Return the (x, y) coordinate for the center point of the cell that contains the specified text.  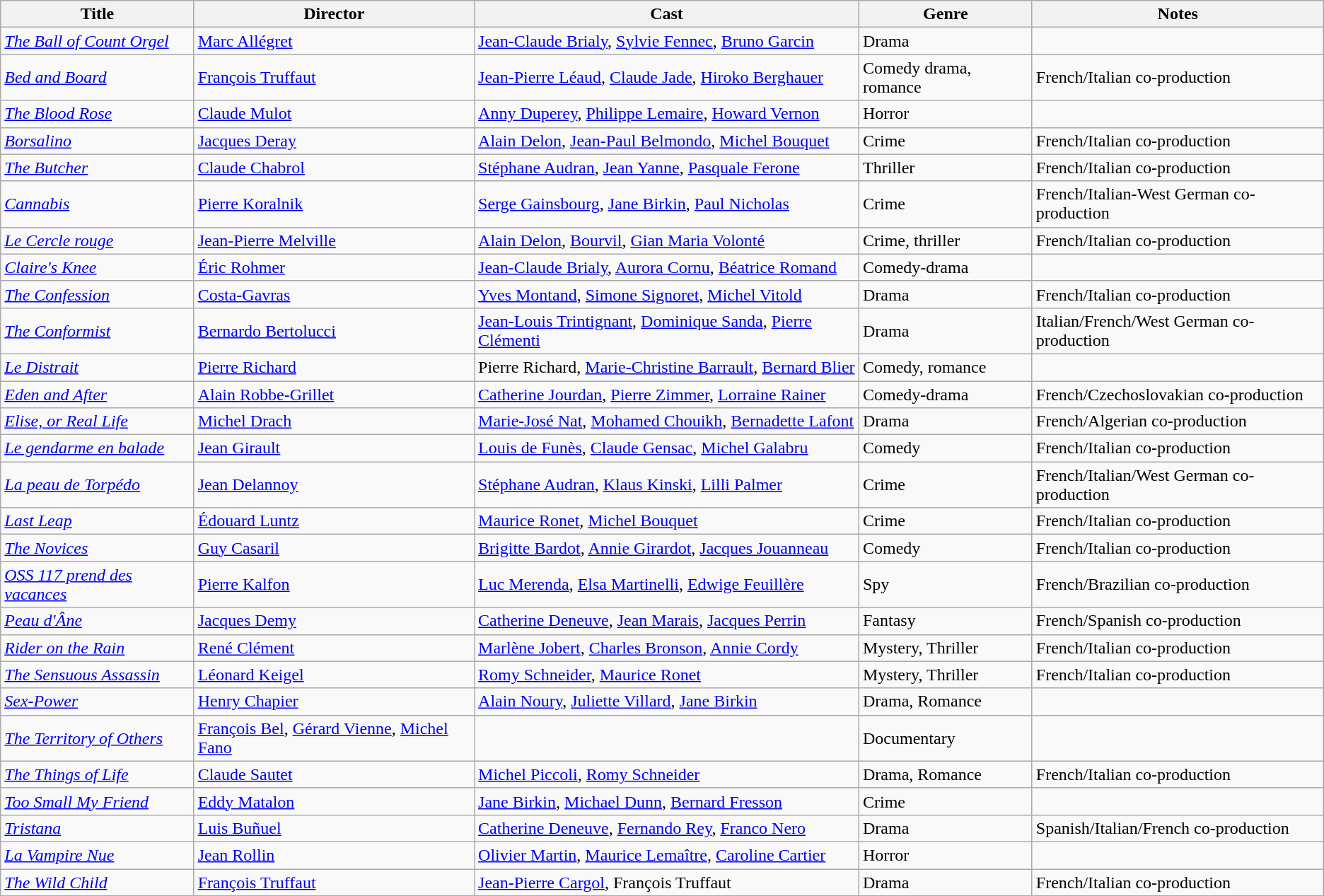
Édouard Luntz (334, 521)
Documentary (945, 738)
Louis de Funès, Claude Gensac, Michel Galabru (667, 448)
Alain Delon, Bourvil, Gian Maria Volonté (667, 240)
The Blood Rose (98, 114)
Alain Noury, Juliette Villard, Jane Birkin (667, 702)
Eddy Matalon (334, 801)
Jacques Deray (334, 141)
Henry Chapier (334, 702)
Cannabis (98, 204)
French/Algerian co-production (1178, 421)
Marlène Jobert, Charles Bronson, Annie Cordy (667, 648)
Michel Drach (334, 421)
Sex-Power (98, 702)
Peau d'Âne (98, 621)
Jean Girault (334, 448)
Claude Sautet (334, 774)
French/Spanish co-production (1178, 621)
Guy Casaril (334, 548)
Claude Chabrol (334, 168)
Jane Birkin, Michael Dunn, Bernard Fresson (667, 801)
Jean-Pierre Léaud, Claude Jade, Hiroko Berghauer (667, 78)
Rider on the Rain (98, 648)
Catherine Jourdan, Pierre Zimmer, Lorraine Rainer (667, 394)
Eden and After (98, 394)
The Wild Child (98, 882)
Borsalino (98, 141)
Pierre Kalfon (334, 584)
French/Italian-West German co-production (1178, 204)
Yves Montand, Simone Signoret, Michel Vitold (667, 294)
Le Distrait (98, 367)
The Novices (98, 548)
Jean Rollin (334, 855)
Cast (667, 14)
Claire's Knee (98, 267)
Spanish/Italian/French co-production (1178, 828)
Michel Piccoli, Romy Schneider (667, 774)
René Clément (334, 648)
Brigitte Bardot, Annie Girardot, Jacques Jouanneau (667, 548)
Luis Buñuel (334, 828)
Jean-Claude Brialy, Sylvie Fennec, Bruno Garcin (667, 41)
The Conformist (98, 331)
Pierre Richard (334, 367)
Jean Delannoy (334, 485)
Italian/French/West German co-production (1178, 331)
Last Leap (98, 521)
Jean-Louis Trintignant, Dominique Sanda, Pierre Clémenti (667, 331)
Léonard Keigel (334, 675)
Genre (945, 14)
Tristana (98, 828)
Stéphane Audran, Klaus Kinski, Lilli Palmer (667, 485)
Bernardo Bertolucci (334, 331)
Pierre Koralnik (334, 204)
Costa-Gavras (334, 294)
Marie-José Nat, Mohamed Chouikh, Bernadette Lafont (667, 421)
Bed and Board (98, 78)
Jacques Demy (334, 621)
Anny Duperey, Philippe Lemaire, Howard Vernon (667, 114)
François Bel, Gérard Vienne, Michel Fano (334, 738)
Catherine Deneuve, Jean Marais, Jacques Perrin (667, 621)
Comedy drama, romance (945, 78)
Pierre Richard, Marie-Christine Barrault, Bernard Blier (667, 367)
Spy (945, 584)
Stéphane Audran, Jean Yanne, Pasquale Ferone (667, 168)
Jean-Pierre Cargol, François Truffaut (667, 882)
Crime, thriller (945, 240)
Alain Delon, Jean-Paul Belmondo, Michel Bouquet (667, 141)
Notes (1178, 14)
French/Czechoslovakian co-production (1178, 394)
Too Small My Friend (98, 801)
The Butcher (98, 168)
The Sensuous Assassin (98, 675)
Marc Allégret (334, 41)
Serge Gainsbourg, Jane Birkin, Paul Nicholas (667, 204)
Le gendarme en balade (98, 448)
Elise, or Real Life (98, 421)
Claude Mulot (334, 114)
Catherine Deneuve, Fernando Rey, Franco Nero (667, 828)
Comedy, romance (945, 367)
The Confession (98, 294)
Thriller (945, 168)
Jean-Pierre Melville (334, 240)
Director (334, 14)
The Things of Life (98, 774)
The Territory of Others (98, 738)
Olivier Martin, Maurice Lemaître, Caroline Cartier (667, 855)
Romy Schneider, Maurice Ronet (667, 675)
La peau de Torpédo (98, 485)
Fantasy (945, 621)
French/Italian/West German co-production (1178, 485)
Luc Merenda, Elsa Martinelli, Edwige Feuillère (667, 584)
Éric Rohmer (334, 267)
Title (98, 14)
OSS 117 prend des vacances (98, 584)
Jean-Claude Brialy, Aurora Cornu, Béatrice Romand (667, 267)
French/Brazilian co-production (1178, 584)
La Vampire Nue (98, 855)
Alain Robbe-Grillet (334, 394)
The Ball of Count Orgel (98, 41)
Le Cercle rouge (98, 240)
Maurice Ronet, Michel Bouquet (667, 521)
